Search for the cell housing the specified text and yield its [x, y] center coordinate. 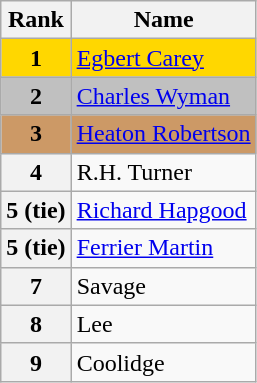
Richard Hapgood [164, 210]
8 [36, 324]
1 [36, 58]
R.H. Turner [164, 172]
Lee [164, 324]
Name [164, 20]
7 [36, 286]
9 [36, 362]
3 [36, 134]
Heaton Robertson [164, 134]
4 [36, 172]
2 [36, 96]
Coolidge [164, 362]
Savage [164, 286]
Egbert Carey [164, 58]
Charles Wyman [164, 96]
Ferrier Martin [164, 248]
Rank [36, 20]
